Locate the cell with the specified text and output its (x, y) center coordinate. 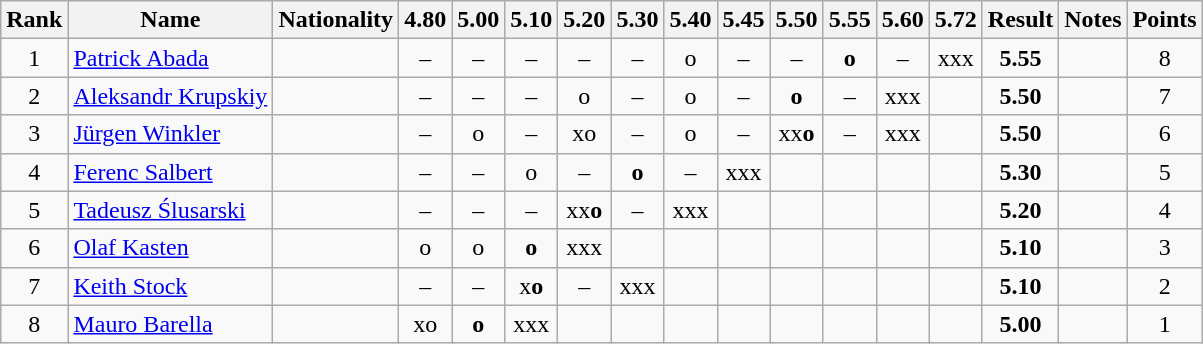
Mauro Barella (170, 324)
Notes (1093, 20)
Keith Stock (170, 286)
Rank (34, 20)
Points (1164, 20)
Olaf Kasten (170, 248)
5.60 (902, 20)
Jürgen Winkler (170, 134)
Name (170, 20)
Patrick Abada (170, 58)
Nationality (336, 20)
5.72 (956, 20)
4.80 (426, 20)
Ferenc Salbert (170, 172)
Tadeusz Ślusarski (170, 210)
5.40 (690, 20)
Aleksandr Krupskiy (170, 96)
Result (1020, 20)
5.45 (744, 20)
